Scan for the cell matching the given text and deliver its [X, Y] coordinate at center. 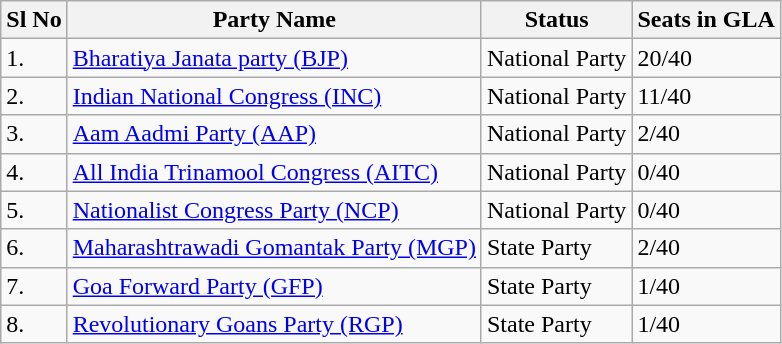
Revolutionary Goans Party (RGP) [274, 324]
5. [34, 210]
Maharashtrawadi Gomantak Party (MGP) [274, 248]
Goa Forward Party (GFP) [274, 286]
8. [34, 324]
2. [34, 96]
Indian National Congress (INC) [274, 96]
Status [556, 20]
All India Trinamool Congress (AITC) [274, 172]
11/40 [706, 96]
Sl No [34, 20]
Aam Aadmi Party (AAP) [274, 134]
Bharatiya Janata party (BJP) [274, 58]
20/40 [706, 58]
Nationalist Congress Party (NCP) [274, 210]
6. [34, 248]
4. [34, 172]
Party Name [274, 20]
7. [34, 286]
3. [34, 134]
Seats in GLA [706, 20]
1. [34, 58]
